Output the (X, Y) coordinate of the center of the cell containing the given text.  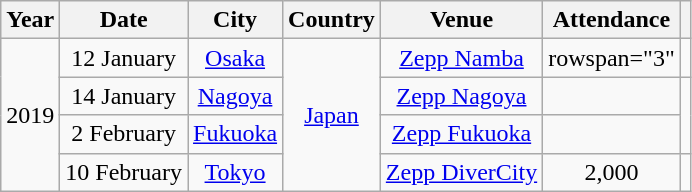
Country (332, 20)
Zepp Fukuoka (461, 134)
Tokyo (236, 172)
2,000 (612, 172)
Venue (461, 20)
Zepp Namba (461, 58)
Fukuoka (236, 134)
Date (124, 20)
2 February (124, 134)
City (236, 20)
Nagoya (236, 96)
Attendance (612, 20)
Zepp Nagoya (461, 96)
10 February (124, 172)
Osaka (236, 58)
12 January (124, 58)
14 January (124, 96)
Year (30, 20)
rowspan="3" (612, 58)
Zepp DiverCity (461, 172)
Japan (332, 115)
2019 (30, 115)
